Return the [X, Y] coordinate for the center point of the cell that contains the specified text.  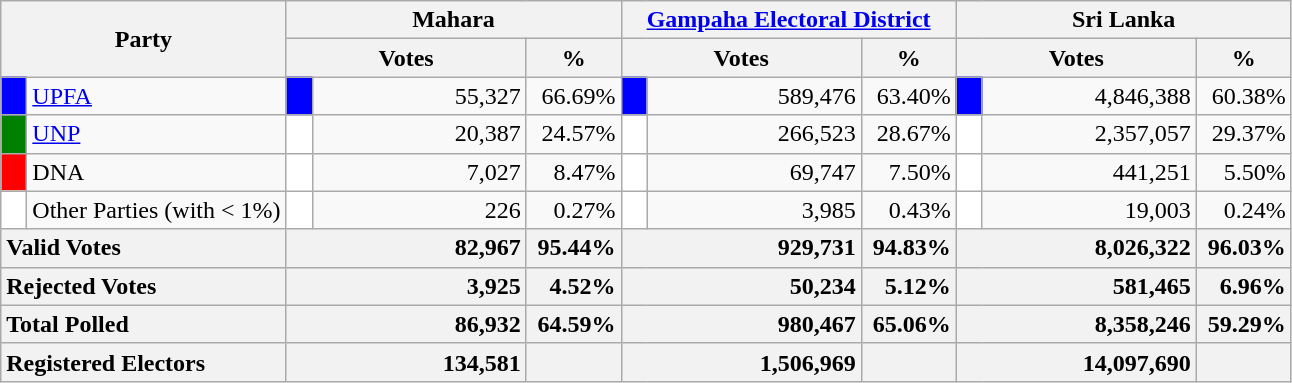
929,731 [741, 248]
5.50% [1244, 172]
5.12% [908, 286]
980,467 [741, 324]
266,523 [754, 134]
82,967 [406, 248]
1,506,969 [741, 362]
19,003 [1089, 210]
66.69% [574, 96]
Mahara [454, 20]
0.24% [1244, 210]
60.38% [1244, 96]
55,327 [419, 96]
441,251 [1089, 172]
Valid Votes [144, 248]
69,747 [754, 172]
4.52% [574, 286]
581,465 [1076, 286]
50,234 [741, 286]
28.67% [908, 134]
64.59% [574, 324]
7.50% [908, 172]
8.47% [574, 172]
29.37% [1244, 134]
Sri Lanka [1124, 20]
Total Polled [144, 324]
8,026,322 [1076, 248]
0.27% [574, 210]
14,097,690 [1076, 362]
134,581 [406, 362]
6.96% [1244, 286]
Rejected Votes [144, 286]
2,357,057 [1089, 134]
Party [144, 39]
DNA [156, 172]
Gampaha Electoral District [788, 20]
24.57% [574, 134]
UPFA [156, 96]
8,358,246 [1076, 324]
4,846,388 [1089, 96]
0.43% [908, 210]
94.83% [908, 248]
63.40% [908, 96]
226 [419, 210]
Other Parties (with < 1%) [156, 210]
65.06% [908, 324]
96.03% [1244, 248]
95.44% [574, 248]
3,925 [406, 286]
589,476 [754, 96]
86,932 [406, 324]
59.29% [1244, 324]
20,387 [419, 134]
Registered Electors [144, 362]
UNP [156, 134]
3,985 [754, 210]
7,027 [419, 172]
